Find where the given text appears and provide that cell's center as [X, Y] coordinate. 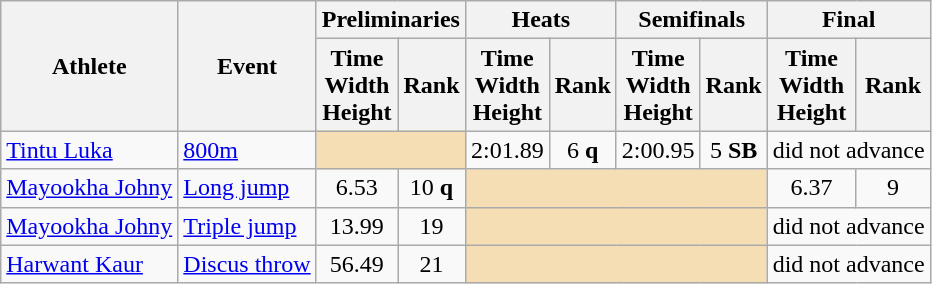
Heats [540, 20]
2:01.89 [507, 150]
6.37 [812, 188]
Discus throw [247, 264]
19 [432, 226]
Preliminaries [390, 20]
Athlete [90, 66]
21 [432, 264]
Triple jump [247, 226]
10 q [432, 188]
Long jump [247, 188]
800m [247, 150]
6.53 [356, 188]
5 SB [734, 150]
56.49 [356, 264]
Semifinals [692, 20]
6 q [582, 150]
13.99 [356, 226]
2:00.95 [658, 150]
Event [247, 66]
Tintu Luka [90, 150]
9 [893, 188]
Harwant Kaur [90, 264]
Final [848, 20]
